Extract the (X, Y) coordinate from the center of the cell holding the provided text.  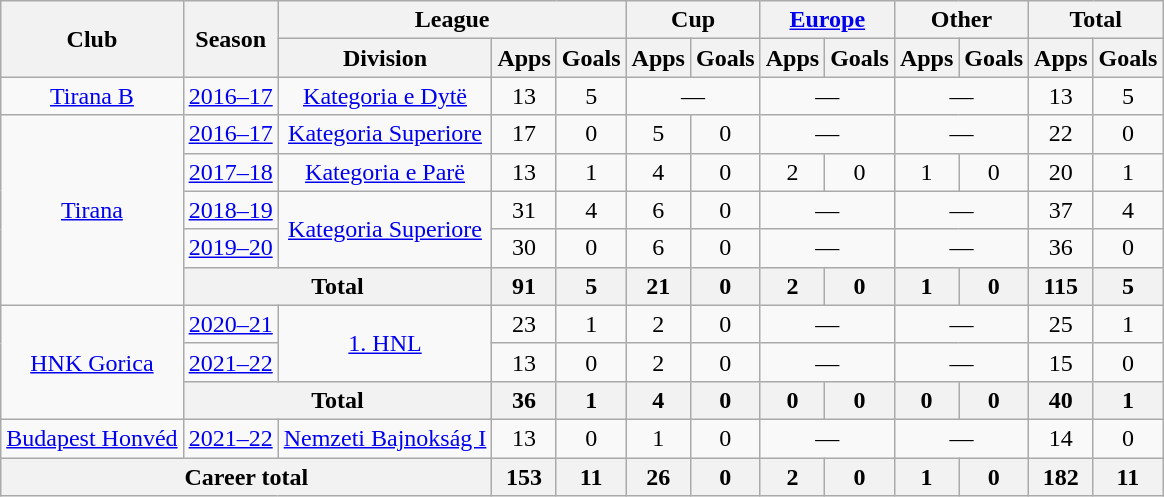
Kategoria e Parë (385, 172)
HNK Gorica (92, 362)
115 (1061, 286)
Budapest Honvéd (92, 438)
22 (1061, 134)
37 (1061, 210)
Kategoria e Dytë (385, 96)
20 (1061, 172)
23 (524, 324)
2017–18 (230, 172)
182 (1061, 477)
14 (1061, 438)
Tirana (92, 210)
Cup (693, 20)
26 (658, 477)
17 (524, 134)
League (452, 20)
Tirana B (92, 96)
153 (524, 477)
Europe (827, 20)
Career total (246, 477)
1. HNL (385, 343)
21 (658, 286)
Other (961, 20)
Division (385, 58)
30 (524, 248)
91 (524, 286)
2020–21 (230, 324)
31 (524, 210)
Season (230, 39)
25 (1061, 324)
40 (1061, 400)
2019–20 (230, 248)
15 (1061, 362)
2018–19 (230, 210)
Nemzeti Bajnokság I (385, 438)
Club (92, 39)
